Extract the (x, y) coordinate from the center of the cell holding the provided text.  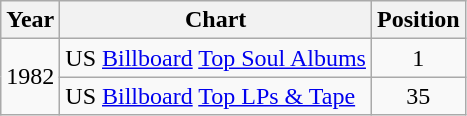
35 (418, 96)
Chart (216, 20)
US Billboard Top Soul Albums (216, 58)
1982 (30, 77)
1 (418, 58)
Position (418, 20)
US Billboard Top LPs & Tape (216, 96)
Year (30, 20)
